Return (x, y) of the center of cell containing provided text 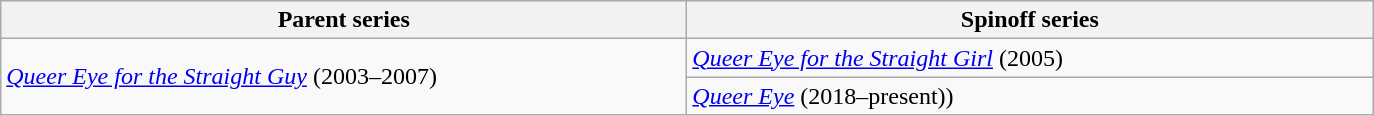
Queer Eye (2018–present)) (1030, 96)
Spinoff series (1030, 20)
Parent series (344, 20)
Queer Eye for the Straight Girl (2005) (1030, 58)
Queer Eye for the Straight Guy (2003–2007) (344, 77)
